Pinpoint the cell where the given text exists, returning its [X, Y] midpoint coordinate. 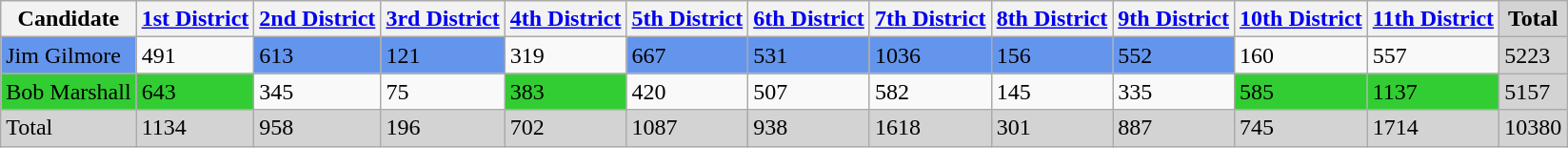
702 [566, 128]
7th District [930, 19]
938 [809, 128]
1137 [1433, 92]
958 [318, 128]
745 [1301, 128]
2nd District [318, 19]
9th District [1174, 19]
491 [195, 55]
319 [566, 55]
1st District [195, 19]
383 [566, 92]
335 [1174, 92]
10th District [1301, 19]
582 [930, 92]
5223 [1533, 55]
1134 [195, 128]
613 [318, 55]
585 [1301, 92]
160 [1301, 55]
1087 [687, 128]
1714 [1433, 128]
5th District [687, 19]
420 [687, 92]
301 [1052, 128]
531 [809, 55]
1618 [930, 128]
3rd District [443, 19]
11th District [1433, 19]
156 [1052, 55]
8th District [1052, 19]
887 [1174, 128]
121 [443, 55]
75 [443, 92]
196 [443, 128]
557 [1433, 55]
1036 [930, 55]
552 [1174, 55]
507 [809, 92]
345 [318, 92]
667 [687, 55]
6th District [809, 19]
Bob Marshall [69, 92]
Jim Gilmore [69, 55]
145 [1052, 92]
Candidate [69, 19]
643 [195, 92]
5157 [1533, 92]
4th District [566, 19]
10380 [1533, 128]
